Pinpoint the cell where the given text exists, returning its [x, y] midpoint coordinate. 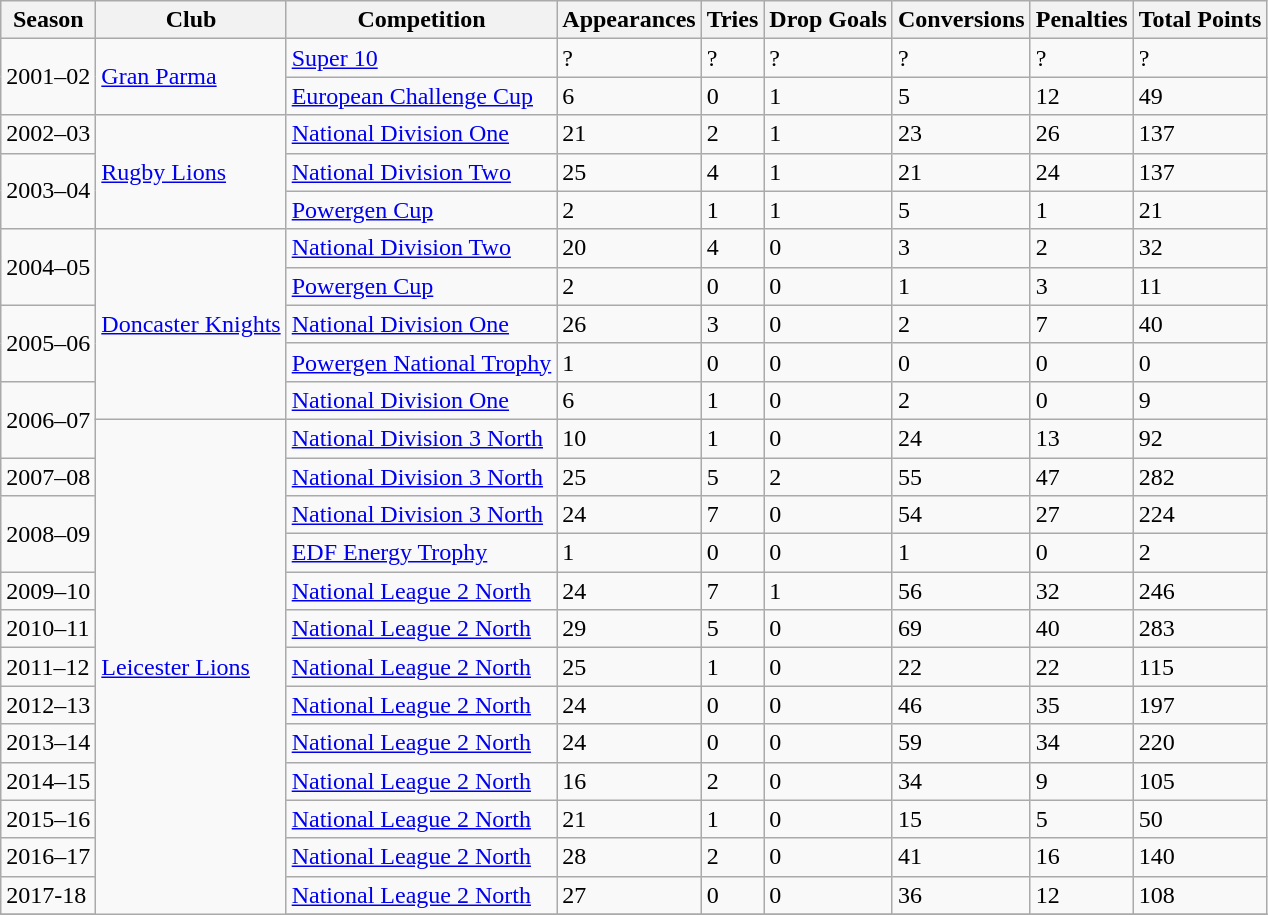
2002–03 [48, 134]
2005–06 [48, 343]
2016–17 [48, 857]
Rugby Lions [191, 172]
Drop Goals [828, 20]
2012–13 [48, 705]
Appearances [629, 20]
2009–10 [48, 591]
Leicester Lions [191, 666]
35 [1082, 705]
2013–14 [48, 743]
69 [961, 629]
2010–11 [48, 629]
108 [1200, 895]
Conversions [961, 20]
Club [191, 20]
54 [961, 515]
28 [629, 857]
2014–15 [48, 781]
EDF Energy Trophy [422, 553]
36 [961, 895]
Gran Parma [191, 77]
European Challenge Cup [422, 96]
2003–04 [48, 191]
2008–09 [48, 534]
56 [961, 591]
220 [1200, 743]
11 [1200, 286]
59 [961, 743]
Doncaster Knights [191, 324]
2011–12 [48, 667]
105 [1200, 781]
224 [1200, 515]
Competition [422, 20]
Total Points [1200, 20]
13 [1082, 438]
197 [1200, 705]
Penalties [1082, 20]
23 [961, 134]
2001–02 [48, 77]
115 [1200, 667]
2007–08 [48, 477]
2006–07 [48, 419]
10 [629, 438]
20 [629, 248]
140 [1200, 857]
282 [1200, 477]
2017-18 [48, 895]
29 [629, 629]
Tries [732, 20]
2004–05 [48, 267]
283 [1200, 629]
41 [961, 857]
246 [1200, 591]
Super 10 [422, 58]
49 [1200, 96]
55 [961, 477]
50 [1200, 819]
Season [48, 20]
15 [961, 819]
92 [1200, 438]
47 [1082, 477]
2015–16 [48, 819]
46 [961, 705]
Powergen National Trophy [422, 362]
